From the cell containing the given text, extract its center point as [x, y] coordinate. 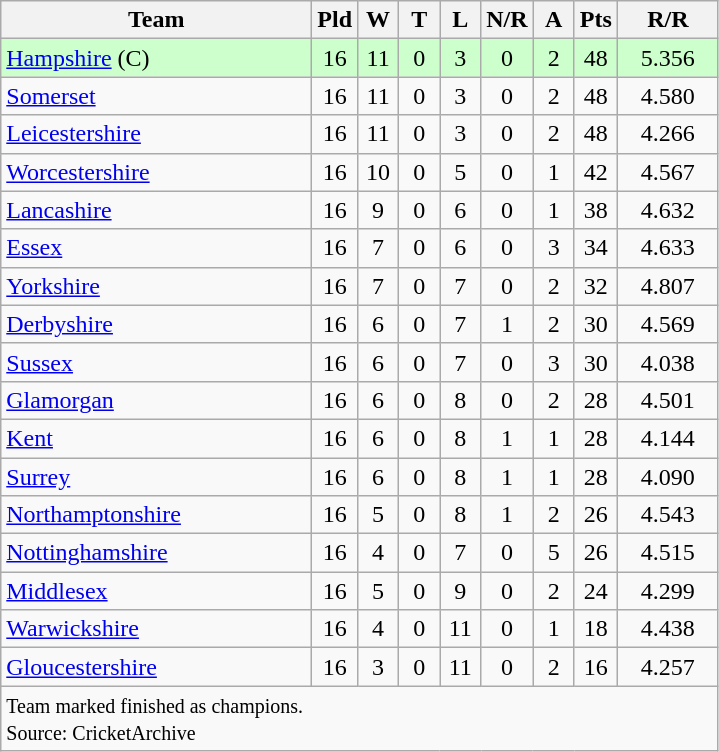
Pld [335, 20]
4.501 [668, 400]
4.515 [668, 553]
Essex [156, 248]
4.038 [668, 362]
4.580 [668, 96]
10 [378, 172]
Team marked finished as champions.Source: CricketArchive [360, 718]
Team [156, 20]
Sussex [156, 362]
5.356 [668, 58]
4.144 [668, 438]
R/R [668, 20]
4.632 [668, 210]
L [460, 20]
Somerset [156, 96]
Hampshire (C) [156, 58]
42 [596, 172]
Glamorgan [156, 400]
4.090 [668, 477]
4.543 [668, 515]
4.567 [668, 172]
4.633 [668, 248]
Northamptonshire [156, 515]
Kent [156, 438]
Yorkshire [156, 286]
4.257 [668, 667]
Pts [596, 20]
Middlesex [156, 591]
Nottinghamshire [156, 553]
4.266 [668, 134]
38 [596, 210]
Lancashire [156, 210]
4.438 [668, 629]
18 [596, 629]
4.299 [668, 591]
Leicestershire [156, 134]
Worcestershire [156, 172]
32 [596, 286]
34 [596, 248]
4.569 [668, 324]
W [378, 20]
A [554, 20]
N/R [507, 20]
T [420, 20]
4.807 [668, 286]
Surrey [156, 477]
24 [596, 591]
Warwickshire [156, 629]
Gloucestershire [156, 667]
Derbyshire [156, 324]
